Pinpoint the cell where the given text exists, returning its [x, y] midpoint coordinate. 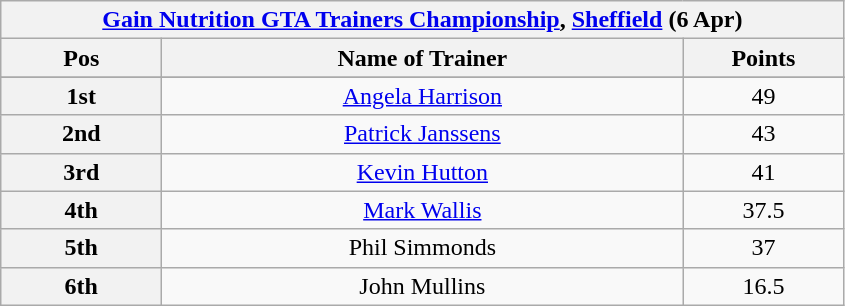
16.5 [764, 286]
41 [764, 172]
Name of Trainer [422, 58]
John Mullins [422, 286]
Gain Nutrition GTA Trainers Championship, Sheffield (6 Apr) [422, 20]
37 [764, 248]
Angela Harrison [422, 96]
Patrick Janssens [422, 134]
49 [764, 96]
2nd [82, 134]
Mark Wallis [422, 210]
37.5 [764, 210]
Kevin Hutton [422, 172]
Pos [82, 58]
5th [82, 248]
6th [82, 286]
1st [82, 96]
3rd [82, 172]
Points [764, 58]
43 [764, 134]
Phil Simmonds [422, 248]
4th [82, 210]
